Pinpoint the cell where the given text exists, returning its [x, y] midpoint coordinate. 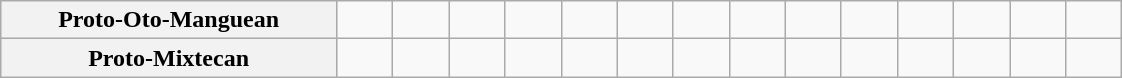
Proto-Mixtecan [168, 58]
Proto-Oto-Manguean [168, 20]
